Return [x, y] of the center of cell containing provided text 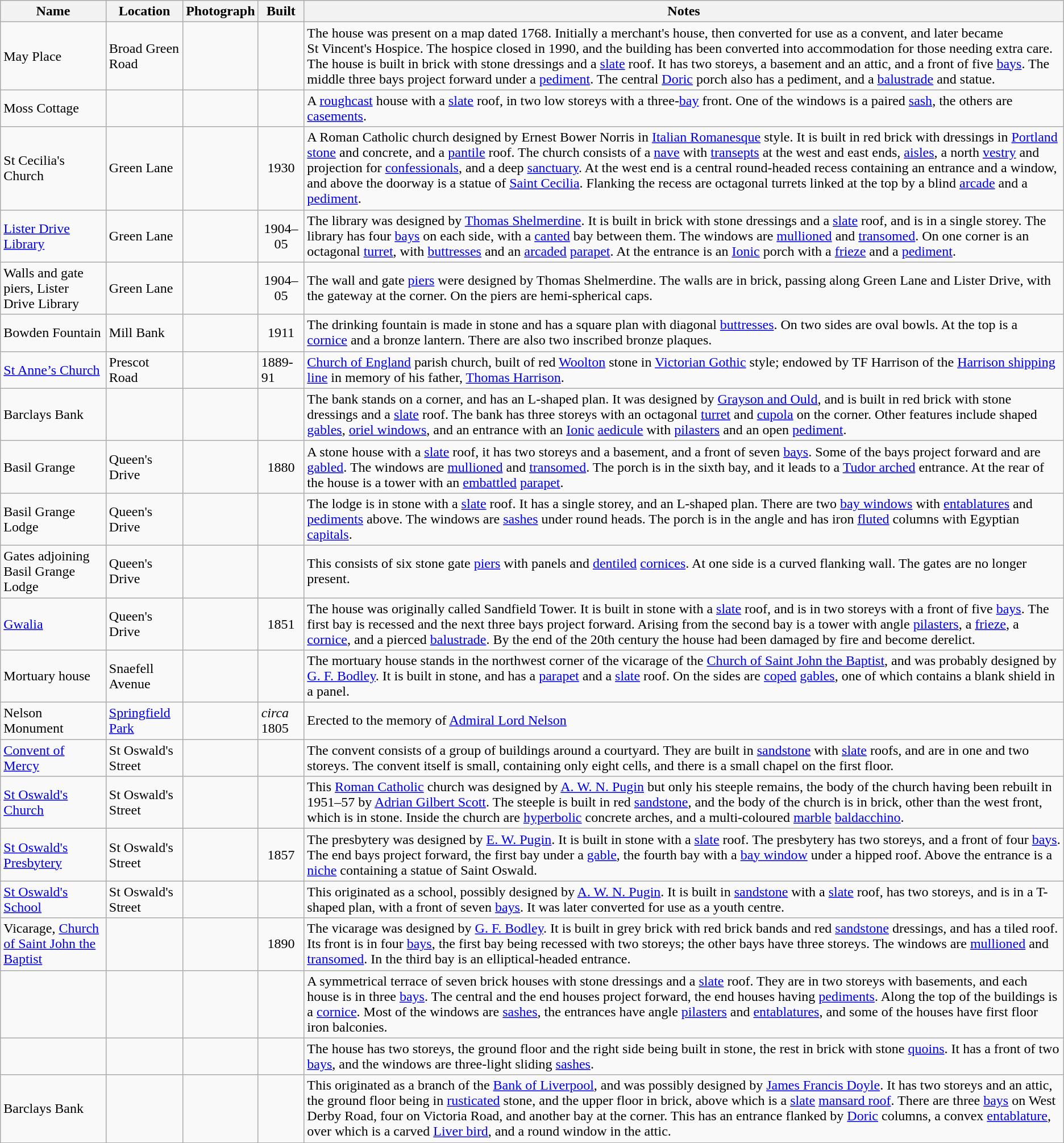
St Cecilia's Church [53, 168]
Snaefell Avenue [144, 676]
Vicarage, Church of Saint John the Baptist [53, 944]
Broad Green Road [144, 56]
Photograph [221, 11]
Mortuary house [53, 676]
Walls and gate piers, Lister Drive Library [53, 288]
Mill Bank [144, 333]
Lister Drive Library [53, 236]
St Anne’s Church [53, 369]
Erected to the memory of Admiral Lord Nelson [684, 721]
A roughcast house with a slate roof, in two low storeys with a three-bay front. One of the windows is a paired sash, the others are casements. [684, 108]
1880 [281, 467]
Basil Grange [53, 467]
1889-91 [281, 369]
1930 [281, 168]
Convent of Mercy [53, 758]
Basil Grange Lodge [53, 519]
1857 [281, 855]
St Oswald's School [53, 899]
1890 [281, 944]
Built [281, 11]
circa 1805 [281, 721]
Gwalia [53, 624]
St Oswald's Church [53, 803]
Bowden Fountain [53, 333]
Notes [684, 11]
Springfield Park [144, 721]
Moss Cottage [53, 108]
This consists of six stone gate piers with panels and dentiled cornices. At one side is a curved flanking wall. The gates are no longer present. [684, 571]
1911 [281, 333]
St Oswald's Presbytery [53, 855]
1851 [281, 624]
Name [53, 11]
Prescot Road [144, 369]
Location [144, 11]
May Place [53, 56]
Nelson Monument [53, 721]
Gates adjoining Basil Grange Lodge [53, 571]
